Provide the (x, y) coordinate of the cell's center where the given text is located.  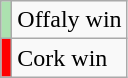
Cork win (70, 58)
Offaly win (70, 20)
